Extract the (X, Y) coordinate from the center of the cell holding the provided text.  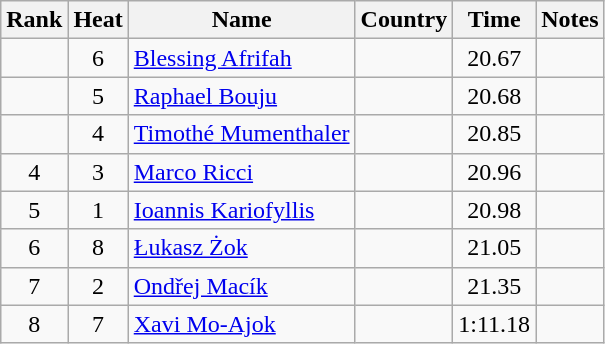
3 (98, 172)
Ioannis Kariofyllis (242, 210)
Heat (98, 20)
Name (242, 20)
Country (404, 20)
20.68 (494, 96)
Marco Ricci (242, 172)
Ondřej Macík (242, 286)
Time (494, 20)
2 (98, 286)
Rank (34, 20)
Timothé Mumenthaler (242, 134)
1 (98, 210)
Xavi Mo-Ajok (242, 324)
Notes (570, 20)
Raphael Bouju (242, 96)
20.67 (494, 58)
21.05 (494, 248)
21.35 (494, 286)
20.98 (494, 210)
Blessing Afrifah (242, 58)
1:11.18 (494, 324)
20.96 (494, 172)
Łukasz Żok (242, 248)
20.85 (494, 134)
